Identify which cell holds the provided text, then report its [x, y] central coordinate. 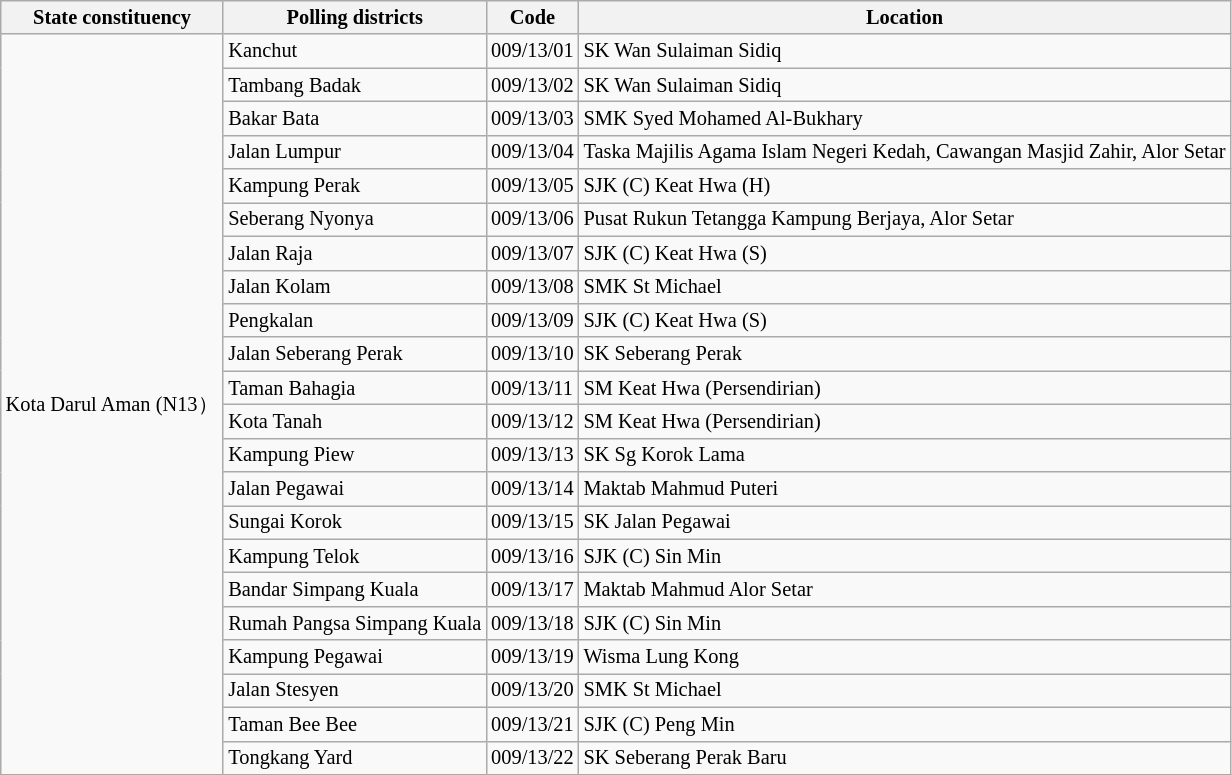
Pusat Rukun Tetangga Kampung Berjaya, Alor Setar [905, 219]
009/13/14 [532, 489]
Bandar Simpang Kuala [354, 589]
Location [905, 17]
State constituency [112, 17]
009/13/21 [532, 724]
Jalan Kolam [354, 287]
Tambang Badak [354, 85]
Jalan Stesyen [354, 690]
Jalan Lumpur [354, 152]
Taman Bee Bee [354, 724]
009/13/06 [532, 219]
Bakar Bata [354, 118]
SJK (C) Keat Hwa (H) [905, 186]
009/13/13 [532, 455]
Jalan Seberang Perak [354, 354]
Maktab Mahmud Alor Setar [905, 589]
009/13/17 [532, 589]
009/13/09 [532, 320]
009/13/10 [532, 354]
Kampung Piew [354, 455]
Maktab Mahmud Puteri [905, 489]
009/13/04 [532, 152]
SK Seberang Perak [905, 354]
Code [532, 17]
Kanchut [354, 51]
Tongkang Yard [354, 758]
009/13/01 [532, 51]
Sungai Korok [354, 522]
Kota Tanah [354, 421]
009/13/11 [532, 388]
009/13/08 [532, 287]
Wisma Lung Kong [905, 657]
009/13/16 [532, 556]
Jalan Pegawai [354, 489]
Kampung Perak [354, 186]
009/13/12 [532, 421]
Taman Bahagia [354, 388]
009/13/18 [532, 623]
009/13/20 [532, 690]
Jalan Raja [354, 253]
Seberang Nyonya [354, 219]
SMK Syed Mohamed Al-Bukhary [905, 118]
Kota Darul Aman (N13） [112, 404]
Polling districts [354, 17]
Rumah Pangsa Simpang Kuala [354, 623]
SK Sg Korok Lama [905, 455]
Kampung Pegawai [354, 657]
009/13/22 [532, 758]
SK Seberang Perak Baru [905, 758]
009/13/05 [532, 186]
009/13/19 [532, 657]
009/13/03 [532, 118]
009/13/15 [532, 522]
Kampung Telok [354, 556]
Pengkalan [354, 320]
SK Jalan Pegawai [905, 522]
SJK (C) Peng Min [905, 724]
Taska Majilis Agama Islam Negeri Kedah, Cawangan Masjid Zahir, Alor Setar [905, 152]
009/13/02 [532, 85]
009/13/07 [532, 253]
